Return the (X, Y) coordinate for the center point of the cell that contains the specified text.  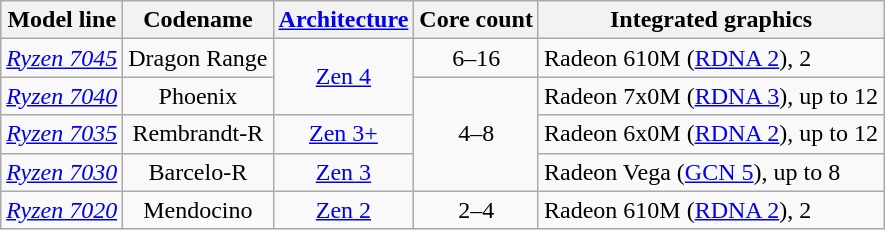
2–4 (476, 210)
Zen 3+ (344, 134)
Dragon Range (198, 58)
Radeon 7x0M (RDNA 3), up to 12 (710, 96)
Rembrandt-R (198, 134)
Barcelo-R (198, 172)
Radeon 6x0M (RDNA 2), up to 12 (710, 134)
Zen 3 (344, 172)
Codename (198, 20)
Integrated graphics (710, 20)
Ryzen 7030 (62, 172)
6–16 (476, 58)
Ryzen 7020 (62, 210)
Ryzen 7035 (62, 134)
Ryzen 7040 (62, 96)
Architecture (344, 20)
Radeon Vega (GCN 5), up to 8 (710, 172)
Core count (476, 20)
Model line (62, 20)
Mendocino (198, 210)
4–8 (476, 134)
Ryzen 7045 (62, 58)
Zen 4 (344, 77)
Zen 2 (344, 210)
Phoenix (198, 96)
